Return (X, Y) of the center of cell containing provided text 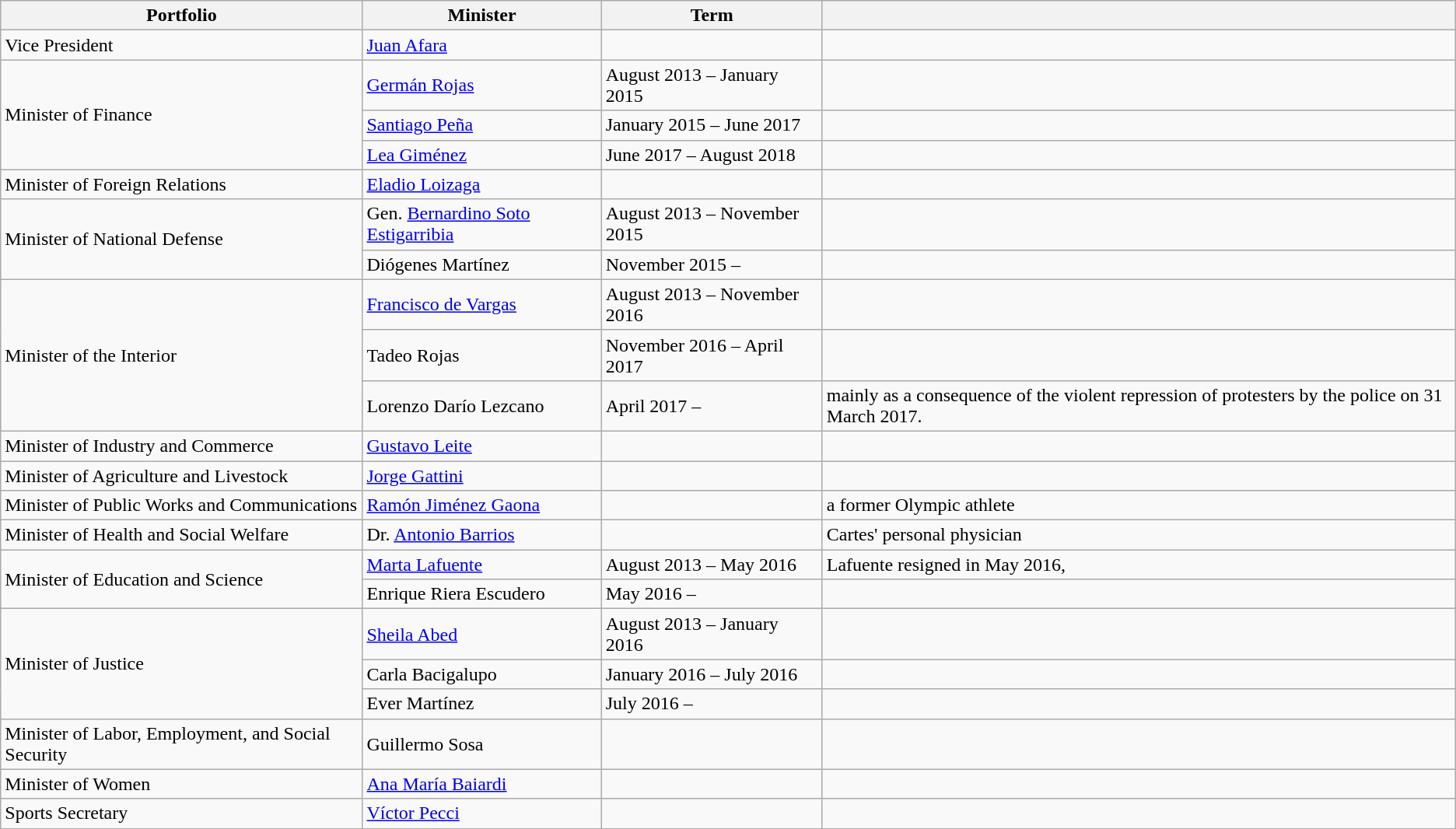
August 2013 – November 2015 (712, 224)
Minister of National Defense (182, 240)
Minister of Justice (182, 664)
Diógenes Martínez (482, 264)
Germán Rojas (482, 86)
January 2016 – July 2016 (712, 674)
Dr. Antonio Barrios (482, 535)
Sheila Abed (482, 635)
Juan Afara (482, 45)
Minister of Agriculture and Livestock (182, 475)
Carla Bacigalupo (482, 674)
Eladio Loizaga (482, 184)
August 2013 – May 2016 (712, 565)
November 2015 – (712, 264)
Minister of Public Works and Communications (182, 505)
Francisco de Vargas (482, 305)
Minister of Labor, Employment, and Social Security (182, 743)
August 2013 – November 2016 (712, 305)
May 2016 – (712, 594)
Minister of Education and Science (182, 579)
Term (712, 16)
Minister of Foreign Relations (182, 184)
Marta Lafuente (482, 565)
Lafuente resigned in May 2016, (1139, 565)
Guillermo Sosa (482, 743)
Cartes' personal physician (1139, 535)
Santiago Peña (482, 125)
Minister (482, 16)
April 2017 – (712, 406)
Ana María Baiardi (482, 784)
November 2016 – April 2017 (712, 355)
mainly as a consequence of the violent repression of protesters by the police on 31 March 2017. (1139, 406)
July 2016 – (712, 704)
Ever Martínez (482, 704)
Minister of Women (182, 784)
Tadeo Rojas (482, 355)
Gustavo Leite (482, 446)
Ramón Jiménez Gaona (482, 505)
Minister of Health and Social Welfare (182, 535)
Lorenzo Darío Lezcano (482, 406)
August 2013 – January 2016 (712, 635)
Gen. Bernardino Soto Estigarribia (482, 224)
Jorge Gattini (482, 475)
Enrique Riera Escudero (482, 594)
Minister of Industry and Commerce (182, 446)
a former Olympic athlete (1139, 505)
Lea Giménez (482, 155)
Portfolio (182, 16)
Minister of the Interior (182, 355)
Víctor Pecci (482, 813)
June 2017 – August 2018 (712, 155)
August 2013 – January 2015 (712, 86)
Sports Secretary (182, 813)
Vice President (182, 45)
Minister of Finance (182, 115)
January 2015 – June 2017 (712, 125)
